Locate the cell with the specified text and output its [X, Y] center coordinate. 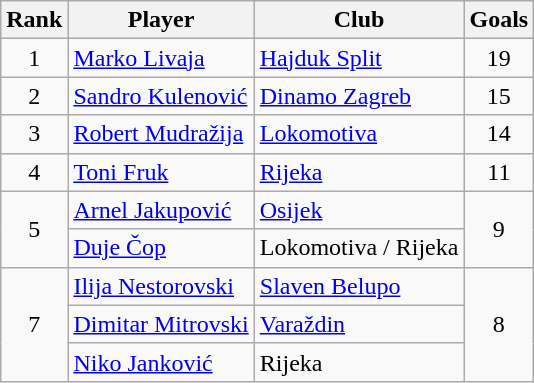
4 [34, 172]
14 [499, 134]
Varaždin [359, 324]
2 [34, 96]
Ilija Nestorovski [161, 286]
Club [359, 20]
Rank [34, 20]
19 [499, 58]
Robert Mudražija [161, 134]
Niko Janković [161, 362]
Lokomotiva / Rijeka [359, 248]
1 [34, 58]
5 [34, 229]
Arnel Jakupović [161, 210]
8 [499, 324]
Hajduk Split [359, 58]
Toni Fruk [161, 172]
Lokomotiva [359, 134]
Osijek [359, 210]
Slaven Belupo [359, 286]
Player [161, 20]
7 [34, 324]
Dimitar Mitrovski [161, 324]
Goals [499, 20]
3 [34, 134]
Duje Čop [161, 248]
Sandro Kulenović [161, 96]
11 [499, 172]
Marko Livaja [161, 58]
9 [499, 229]
15 [499, 96]
Dinamo Zagreb [359, 96]
